Search for the cell housing the specified text and yield its [x, y] center coordinate. 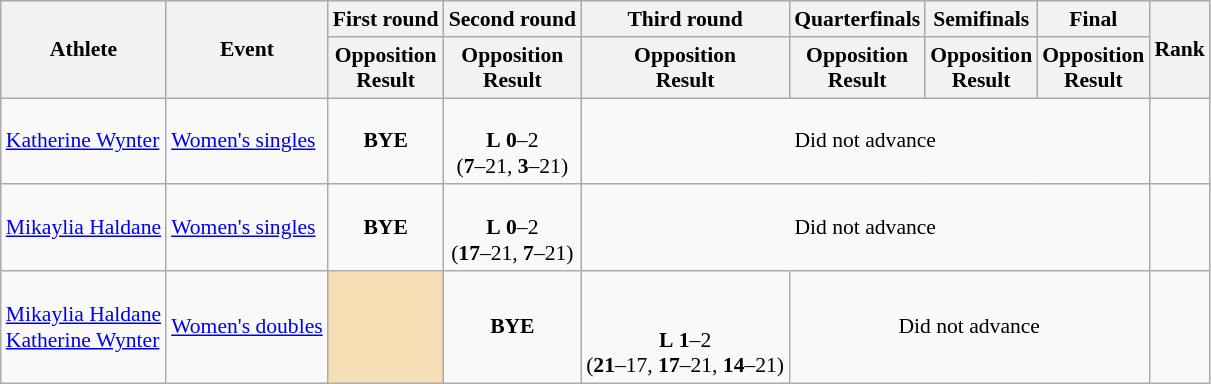
Katherine Wynter [84, 142]
Final [1093, 19]
L 0–2(7–21, 3–21) [513, 142]
Rank [1180, 50]
Women's doubles [247, 327]
Mikaylia HaldaneKatherine Wynter [84, 327]
L 1–2(21–17, 17–21, 14–21) [685, 327]
Quarterfinals [857, 19]
L 0–2(17–21, 7–21) [513, 228]
Third round [685, 19]
First round [386, 19]
Mikaylia Haldane [84, 228]
Athlete [84, 50]
Second round [513, 19]
Semifinals [981, 19]
Event [247, 50]
